Pinpoint the cell where the given text exists, returning its [x, y] midpoint coordinate. 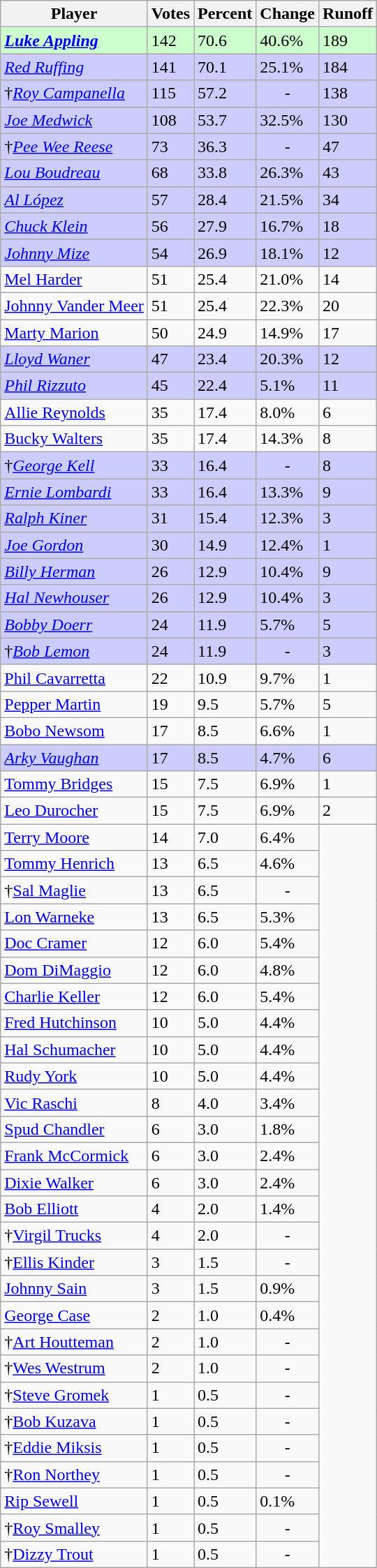
5.1% [288, 386]
Phil Cavarretta [74, 678]
†Virgil Trucks [74, 1236]
21.5% [288, 200]
Mel Harder [74, 279]
24.9 [225, 333]
†Steve Gromek [74, 1395]
40.6% [288, 40]
Doc Cramer [74, 943]
Hal Schumacher [74, 1050]
George Case [74, 1315]
Spud Chandler [74, 1129]
Lloyd Waner [74, 359]
18 [348, 226]
Fred Hutchinson [74, 1023]
Johnny Vander Meer [74, 306]
Vic Raschi [74, 1103]
6.4% [288, 837]
20.3% [288, 359]
7.0 [225, 837]
4.8% [288, 970]
Bob Elliott [74, 1209]
Change [288, 14]
Lou Boudreau [74, 173]
18.1% [288, 253]
Bucky Walters [74, 439]
189 [348, 40]
33.8 [225, 173]
73 [170, 147]
13.3% [288, 492]
Dom DiMaggio [74, 970]
1.4% [288, 1209]
130 [348, 120]
†Art Houtteman [74, 1342]
†Dizzy Trout [74, 1554]
5.3% [288, 917]
Rip Sewell [74, 1501]
12.4% [288, 545]
Rudy York [74, 1076]
9.5 [225, 704]
Ralph Kiner [74, 518]
†Bob Lemon [74, 651]
11 [348, 386]
28.4 [225, 200]
68 [170, 173]
16.7% [288, 226]
184 [348, 67]
Ernie Lombardi [74, 492]
Allie Reynolds [74, 412]
14.3% [288, 439]
4.6% [288, 864]
34 [348, 200]
54 [170, 253]
36.3 [225, 147]
53.7 [225, 120]
Billy Herman [74, 572]
22.3% [288, 306]
Leo Durocher [74, 811]
Joe Medwick [74, 120]
Chuck Klein [74, 226]
0.9% [288, 1289]
Arky Vaughan [74, 757]
Joe Gordon [74, 545]
†Sal Maglie [74, 890]
32.5% [288, 120]
12.3% [288, 518]
8.0% [288, 412]
†George Kell [74, 465]
6.6% [288, 731]
†Roy Campanella [74, 94]
138 [348, 94]
†Roy Smalley [74, 1528]
19 [170, 704]
43 [348, 173]
Terry Moore [74, 837]
23.4 [225, 359]
26.3% [288, 173]
1.8% [288, 1129]
45 [170, 386]
56 [170, 226]
57 [170, 200]
108 [170, 120]
Dixie Walker [74, 1183]
0.4% [288, 1315]
Johnny Sain [74, 1289]
Lon Warneke [74, 917]
26.9 [225, 253]
Phil Rizzuto [74, 386]
Luke Appling [74, 40]
20 [348, 306]
Al López [74, 200]
†Bob Kuzava [74, 1421]
57.2 [225, 94]
Frank McCormick [74, 1156]
27.9 [225, 226]
†Ellis Kinder [74, 1262]
†Eddie Miksis [74, 1448]
4.7% [288, 757]
Bobby Doerr [74, 625]
70.1 [225, 67]
Bobo Newsom [74, 731]
†Pee Wee Reese [74, 147]
70.6 [225, 40]
50 [170, 333]
9.7% [288, 678]
22 [170, 678]
†Ron Northey [74, 1474]
Tommy Henrich [74, 864]
Runoff [348, 14]
Pepper Martin [74, 704]
0.1% [288, 1501]
14.9 [225, 545]
115 [170, 94]
Tommy Bridges [74, 784]
141 [170, 67]
Player [74, 14]
Johnny Mize [74, 253]
10.9 [225, 678]
142 [170, 40]
30 [170, 545]
3.4% [288, 1103]
†Wes Westrum [74, 1368]
Percent [225, 14]
4.0 [225, 1103]
25.1% [288, 67]
Votes [170, 14]
Marty Marion [74, 333]
22.4 [225, 386]
Red Ruffing [74, 67]
21.0% [288, 279]
15.4 [225, 518]
14.9% [288, 333]
31 [170, 518]
Hal Newhouser [74, 598]
Charlie Keller [74, 996]
